Return (X, Y) of the center of cell containing provided text 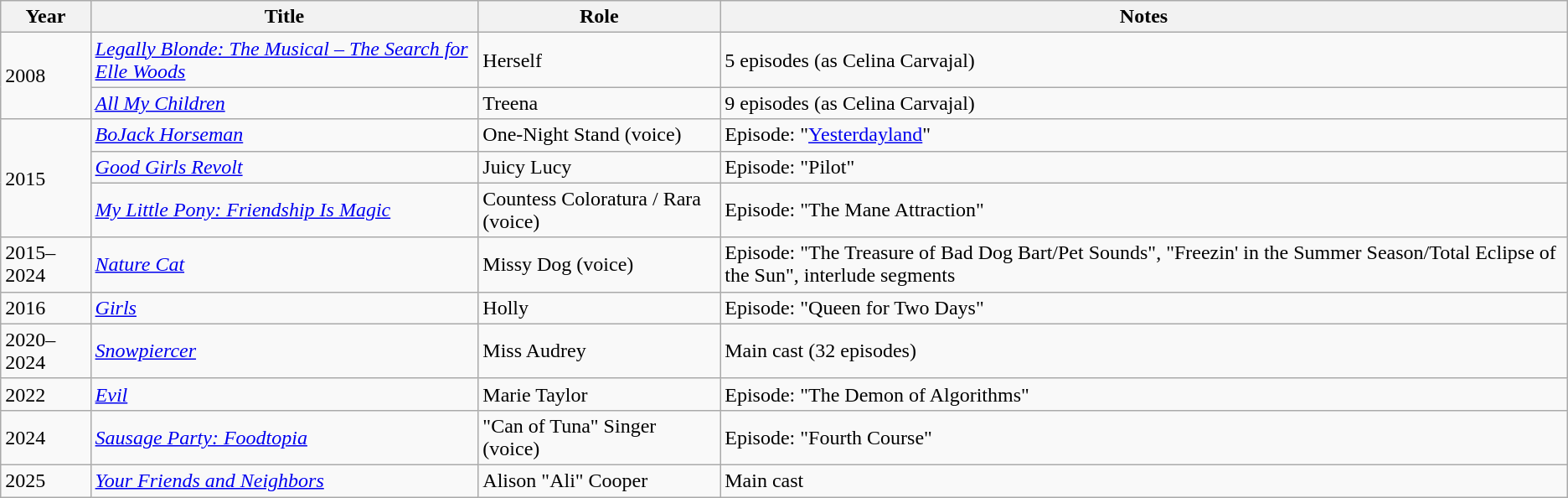
2015 (45, 178)
2015–2024 (45, 265)
Main cast (32 episodes) (1144, 350)
9 episodes (as Celina Carvajal) (1144, 103)
Snowpiercer (285, 350)
Girls (285, 308)
Sausage Party: Foodtopia (285, 438)
Legally Blonde: The Musical – The Search for Elle Woods (285, 60)
Episode: "Queen for Two Days" (1144, 308)
Evil (285, 394)
Title (285, 17)
Role (600, 17)
Episode: "Yesterdayland" (1144, 135)
5 episodes (as Celina Carvajal) (1144, 60)
Episode: "The Demon of Algorithms" (1144, 394)
Missy Dog (voice) (600, 265)
Episode: "The Mane Attraction" (1144, 210)
Main cast (1144, 480)
Juicy Lucy (600, 167)
Good Girls Revolt (285, 167)
Episode: "The Treasure of Bad Dog Bart/Pet Sounds", "Freezin' in the Summer Season/Total Eclipse of the Sun", interlude segments (1144, 265)
Your Friends and Neighbors (285, 480)
Miss Audrey (600, 350)
All My Children (285, 103)
2008 (45, 75)
Episode: "Pilot" (1144, 167)
2020–2024 (45, 350)
Holly (600, 308)
2024 (45, 438)
Nature Cat (285, 265)
One-Night Stand (voice) (600, 135)
Treena (600, 103)
Marie Taylor (600, 394)
2022 (45, 394)
Year (45, 17)
2016 (45, 308)
BoJack Horseman (285, 135)
"Can of Tuna" Singer (voice) (600, 438)
Alison "Ali" Cooper (600, 480)
2025 (45, 480)
Herself (600, 60)
Notes (1144, 17)
Countess Coloratura / Rara (voice) (600, 210)
My Little Pony: Friendship Is Magic (285, 210)
Episode: "Fourth Course" (1144, 438)
